Return the [x, y] coordinate for the center point of the cell that contains the specified text.  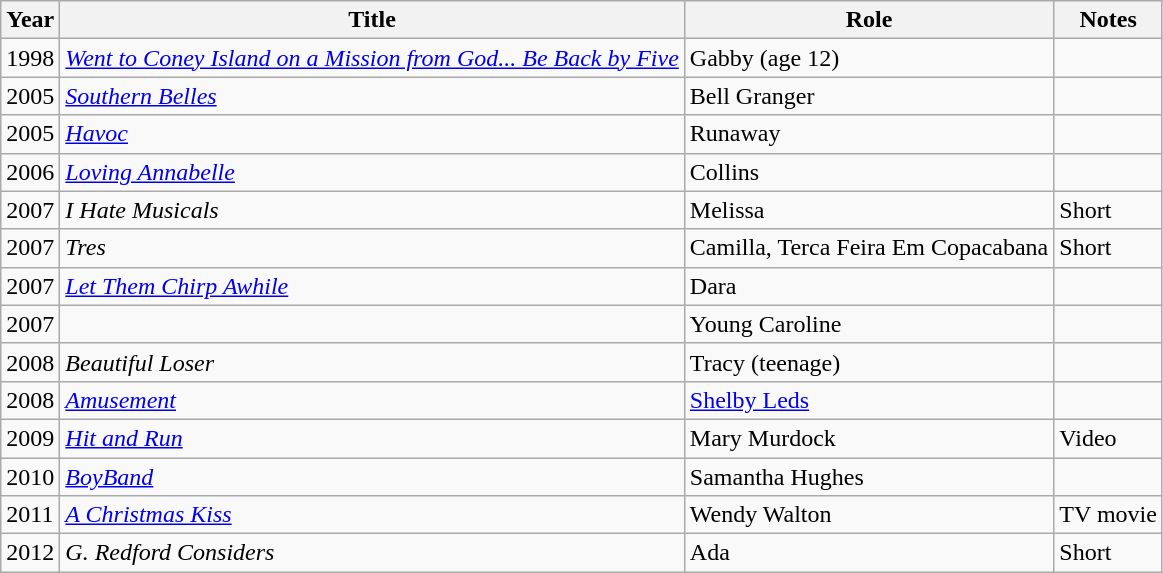
G. Redford Considers [372, 553]
Wendy Walton [868, 515]
Ada [868, 553]
2011 [30, 515]
I Hate Musicals [372, 210]
2012 [30, 553]
Southern Belles [372, 96]
TV movie [1108, 515]
Year [30, 20]
Dara [868, 286]
Notes [1108, 20]
Let Them Chirp Awhile [372, 286]
Tracy (teenage) [868, 362]
Tres [372, 248]
Collins [868, 172]
Loving Annabelle [372, 172]
BoyBand [372, 477]
Beautiful Loser [372, 362]
A Christmas Kiss [372, 515]
Melissa [868, 210]
Title [372, 20]
2009 [30, 438]
Camilla, Terca Feira Em Copacabana [868, 248]
Havoc [372, 134]
Young Caroline [868, 324]
Amusement [372, 400]
2006 [30, 172]
Mary Murdock [868, 438]
Went to Coney Island on a Mission from God... Be Back by Five [372, 58]
1998 [30, 58]
Role [868, 20]
Samantha Hughes [868, 477]
Shelby Leds [868, 400]
Bell Granger [868, 96]
Hit and Run [372, 438]
Video [1108, 438]
Gabby (age 12) [868, 58]
2010 [30, 477]
Runaway [868, 134]
